Return (X, Y) of the center of cell containing provided text 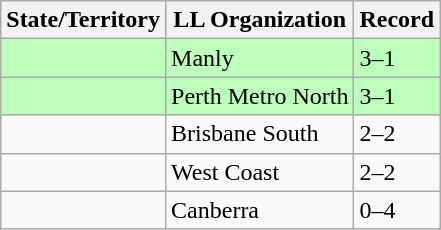
Record (397, 20)
Manly (260, 58)
Canberra (260, 210)
West Coast (260, 172)
State/Territory (84, 20)
0–4 (397, 210)
Brisbane South (260, 134)
LL Organization (260, 20)
Perth Metro North (260, 96)
